Detect which cell encompasses the target text, then output its [X, Y] center coordinate. 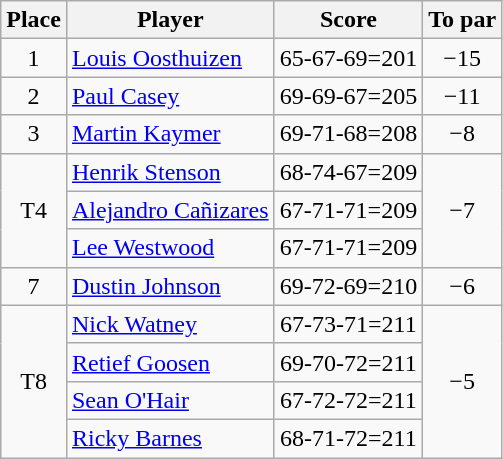
To par [462, 20]
3 [34, 134]
Place [34, 20]
69-72-69=210 [348, 286]
69-71-68=208 [348, 134]
68-74-67=209 [348, 172]
−7 [462, 210]
−5 [462, 381]
7 [34, 286]
−15 [462, 58]
T4 [34, 210]
Louis Oosthuizen [170, 58]
Lee Westwood [170, 248]
2 [34, 96]
Player [170, 20]
Martin Kaymer [170, 134]
T8 [34, 381]
Paul Casey [170, 96]
−11 [462, 96]
Sean O'Hair [170, 400]
Nick Watney [170, 324]
68-71-72=211 [348, 438]
69-69-67=205 [348, 96]
−8 [462, 134]
67-73-71=211 [348, 324]
Score [348, 20]
65-67-69=201 [348, 58]
67-72-72=211 [348, 400]
Henrik Stenson [170, 172]
Retief Goosen [170, 362]
Ricky Barnes [170, 438]
Alejandro Cañizares [170, 210]
1 [34, 58]
Dustin Johnson [170, 286]
69-70-72=211 [348, 362]
−6 [462, 286]
